Locate the cell with the specified text and output its (x, y) center coordinate. 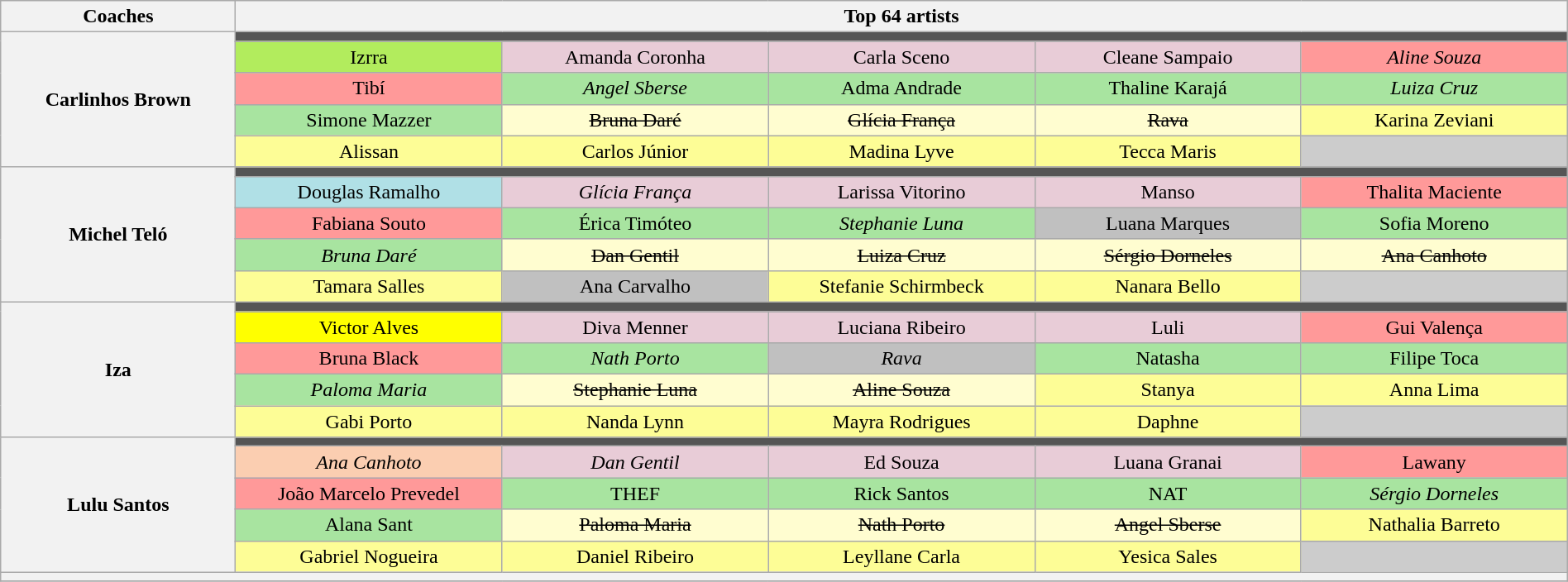
Nanara Bello (1168, 286)
Bruna Black (369, 359)
Nathalia Barreto (1434, 525)
Rick Santos (901, 494)
Cleane Sampaio (1168, 57)
Alissan (369, 151)
Iza (118, 369)
Mayra Rodrigues (901, 422)
Madina Lyve (901, 151)
João Marcelo Prevedel (369, 494)
Stefanie Schirmbeck (901, 286)
Amanda Coronha (635, 57)
Tecca Maris (1168, 151)
Nanda Lynn (635, 422)
Coaches (118, 17)
Tibí (369, 88)
Luana Marques (1168, 223)
Érica Timóteo (635, 223)
Ana Carvalho (635, 286)
Izrra (369, 57)
Tamara Salles (369, 286)
Ed Souza (901, 462)
Carla Sceno (901, 57)
Adma Andrade (901, 88)
Fabiana Souto (369, 223)
Yesica Sales (1168, 556)
Michel Teló (118, 235)
Natasha (1168, 359)
THEF (635, 494)
Top 64 artists (901, 17)
Manso (1168, 192)
Lulu Santos (118, 504)
Karina Zeviani (1434, 120)
Diva Menner (635, 327)
Luciana Ribeiro (901, 327)
Victor Alves (369, 327)
Leyllane Carla (901, 556)
Gui Valença (1434, 327)
Carlos Júnior (635, 151)
Simone Mazzer (369, 120)
Larissa Vitorino (901, 192)
Daniel Ribeiro (635, 556)
Thaline Karajá (1168, 88)
NAT (1168, 494)
Luana Granai (1168, 462)
Thalita Maciente (1434, 192)
Sofia Moreno (1434, 223)
Gabi Porto (369, 422)
Stanya (1168, 390)
Daphne (1168, 422)
Lawany (1434, 462)
Gabriel Nogueira (369, 556)
Luli (1168, 327)
Douglas Ramalho (369, 192)
Filipe Toca (1434, 359)
Anna Lima (1434, 390)
Carlinhos Brown (118, 99)
Alana Sant (369, 525)
